Scan for the cell matching the given text and deliver its [X, Y] coordinate at center. 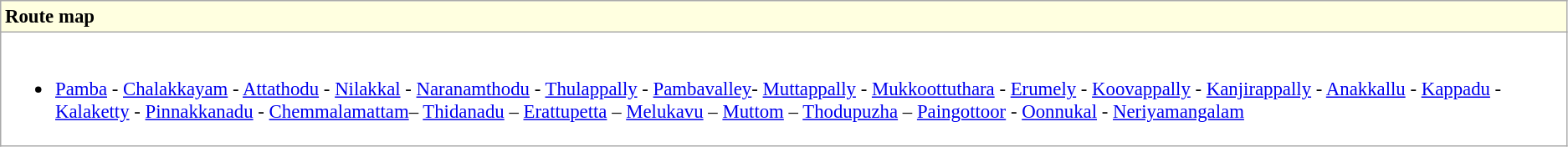
Route map [784, 17]
